Scan for the cell matching the given text and deliver its (x, y) coordinate at center. 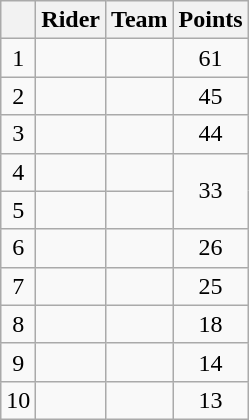
14 (210, 362)
8 (18, 324)
4 (18, 172)
44 (210, 134)
Points (210, 20)
6 (18, 248)
Rider (71, 20)
7 (18, 286)
Team (140, 20)
13 (210, 400)
18 (210, 324)
5 (18, 210)
45 (210, 96)
1 (18, 58)
33 (210, 191)
2 (18, 96)
9 (18, 362)
10 (18, 400)
3 (18, 134)
25 (210, 286)
61 (210, 58)
26 (210, 248)
